Search for the cell housing the specified text and yield its [x, y] center coordinate. 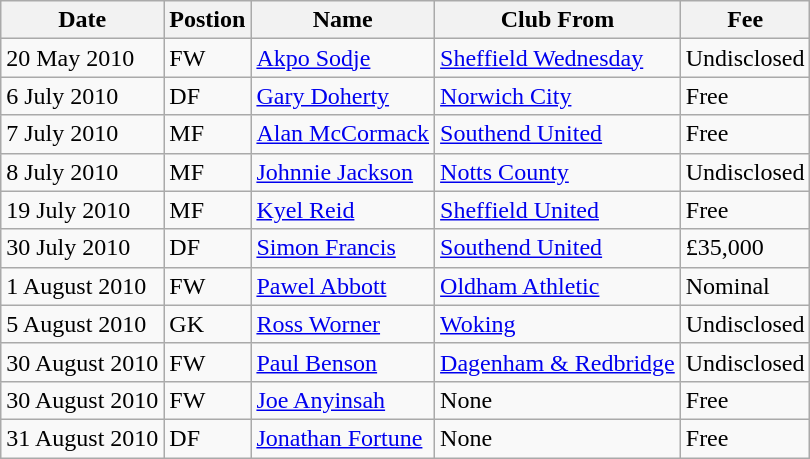
1 August 2010 [82, 286]
Club From [558, 20]
Sheffield Wednesday [558, 58]
Paul Benson [343, 362]
Notts County [558, 172]
8 July 2010 [82, 172]
20 May 2010 [82, 58]
Name [343, 20]
19 July 2010 [82, 210]
Oldham Athletic [558, 286]
Pawel Abbott [343, 286]
Joe Anyinsah [343, 400]
Dagenham & Redbridge [558, 362]
Jonathan Fortune [343, 438]
Simon Francis [343, 248]
£35,000 [745, 248]
31 August 2010 [82, 438]
Woking [558, 324]
Johnnie Jackson [343, 172]
Sheffield United [558, 210]
7 July 2010 [82, 134]
Fee [745, 20]
30 July 2010 [82, 248]
6 July 2010 [82, 96]
5 August 2010 [82, 324]
Nominal [745, 286]
Date [82, 20]
Gary Doherty [343, 96]
Norwich City [558, 96]
Alan McCormack [343, 134]
Akpo Sodje [343, 58]
Ross Worner [343, 324]
Kyel Reid [343, 210]
GK [208, 324]
Postion [208, 20]
